Find where the given text appears and provide that cell's center as [x, y] coordinate. 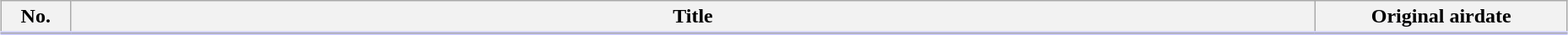
No. [35, 17]
Original airdate [1441, 17]
Title [693, 17]
